Extract the [x, y] coordinate from the center of the cell holding the provided text.  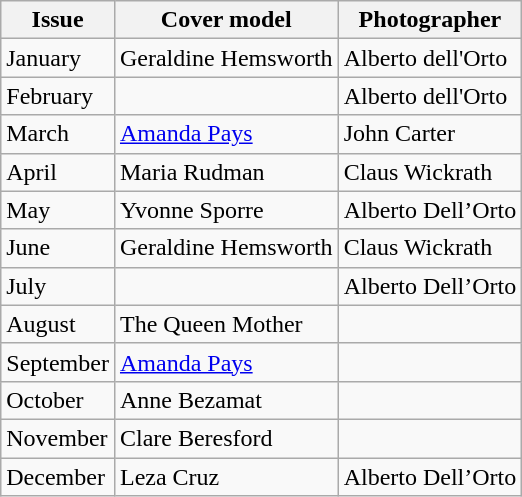
Maria Rudman [226, 172]
John Carter [430, 134]
Photographer [430, 20]
Yvonne Sporre [226, 210]
September [58, 362]
Issue [58, 20]
March [58, 134]
The Queen Mother [226, 324]
April [58, 172]
Anne Bezamat [226, 400]
August [58, 324]
Leza Cruz [226, 477]
June [58, 248]
October [58, 400]
Cover model [226, 20]
February [58, 96]
November [58, 438]
Clare Beresford [226, 438]
December [58, 477]
May [58, 210]
January [58, 58]
July [58, 286]
